Detect which cell encompasses the target text, then output its [x, y] center coordinate. 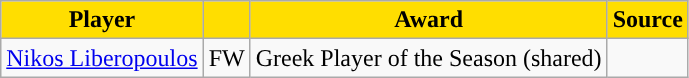
Player [102, 20]
Source [648, 20]
Award [428, 20]
FW [226, 58]
Nikos Liberopoulos [102, 58]
Greek Player of the Season (shared) [428, 58]
